Output the (X, Y) coordinate of the center of the cell containing the given text.  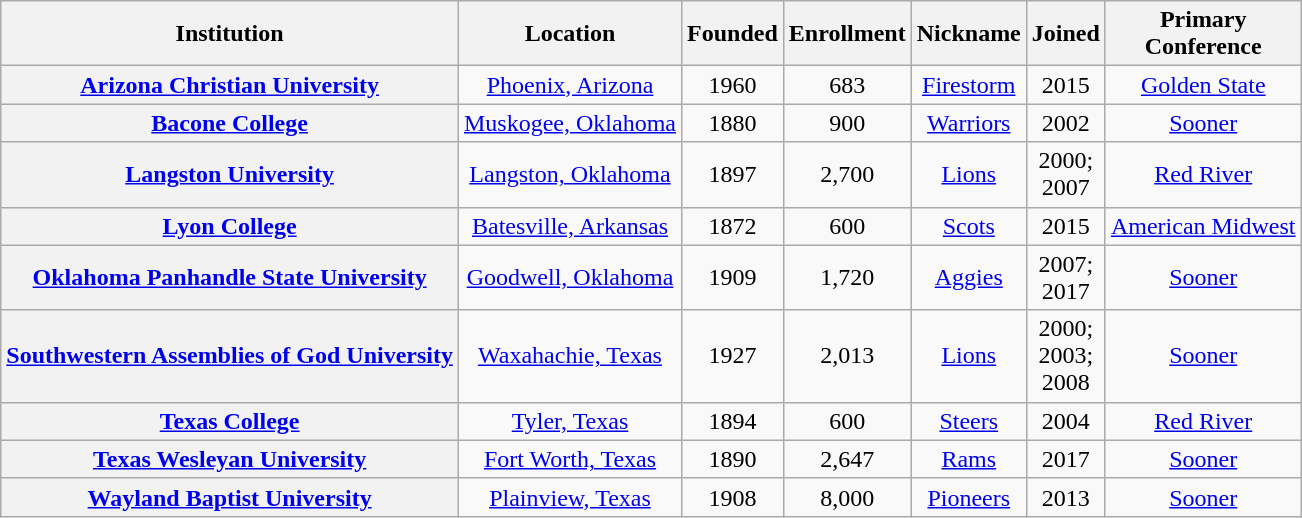
1890 (733, 459)
900 (847, 123)
American Midwest (1203, 226)
Texas Wesleyan University (230, 459)
Rams (968, 459)
1872 (733, 226)
1894 (733, 421)
1960 (733, 85)
Langston University (230, 174)
2007;2017 (1066, 278)
Scots (968, 226)
Goodwell, Oklahoma (570, 278)
Tyler, Texas (570, 421)
2013 (1066, 497)
Golden State (1203, 85)
1927 (733, 356)
Institution (230, 34)
2,647 (847, 459)
1908 (733, 497)
2000;2007 (1066, 174)
Location (570, 34)
PrimaryConference (1203, 34)
Enrollment (847, 34)
1897 (733, 174)
1,720 (847, 278)
Founded (733, 34)
Joined (1066, 34)
Phoenix, Arizona (570, 85)
Nickname (968, 34)
8,000 (847, 497)
Arizona Christian University (230, 85)
Lyon College (230, 226)
2004 (1066, 421)
Warriors (968, 123)
Batesville, Arkansas (570, 226)
Waxahachie, Texas (570, 356)
Aggies (968, 278)
Steers (968, 421)
Pioneers (968, 497)
Southwestern Assemblies of God University (230, 356)
Wayland Baptist University (230, 497)
Muskogee, Oklahoma (570, 123)
Langston, Oklahoma (570, 174)
Texas College (230, 421)
Fort Worth, Texas (570, 459)
2002 (1066, 123)
1909 (733, 278)
2000;2003;2008 (1066, 356)
683 (847, 85)
2,700 (847, 174)
2,013 (847, 356)
Bacone College (230, 123)
Plainview, Texas (570, 497)
Oklahoma Panhandle State University (230, 278)
2017 (1066, 459)
1880 (733, 123)
Firestorm (968, 85)
